Return the (X, Y) coordinate for the center point of the cell that contains the specified text.  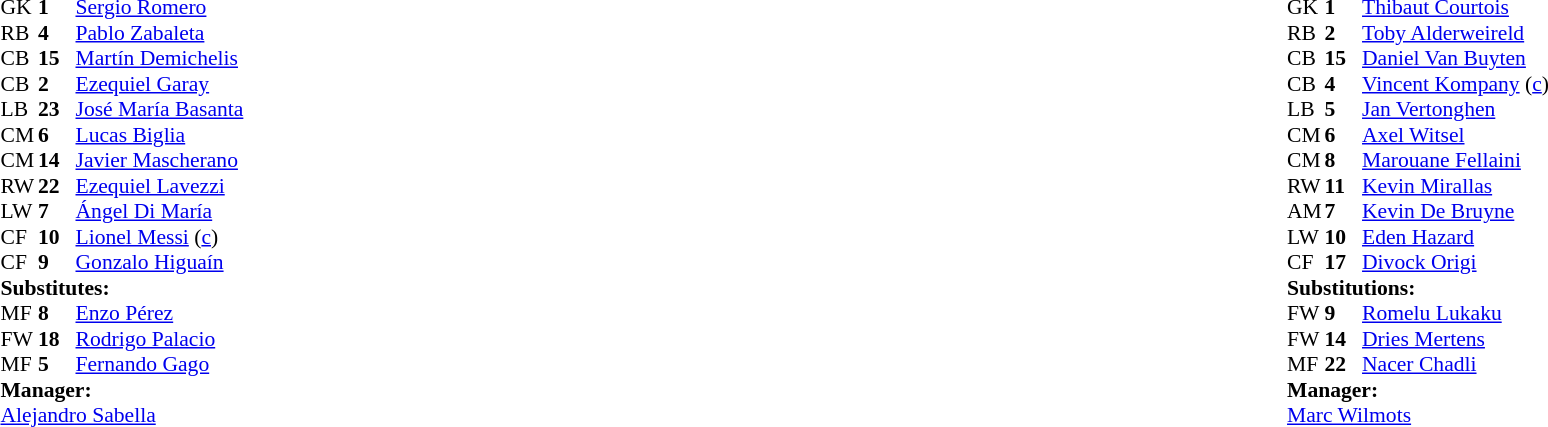
Fernando Gago (160, 365)
Martín Demichelis (160, 59)
11 (1344, 186)
Lionel Messi (c) (160, 237)
Substitutes: (122, 288)
Enzo Pérez (160, 313)
23 (57, 109)
AM (1306, 211)
Lucas Biglia (160, 135)
Rodrigo Palacio (160, 339)
José María Basanta (160, 109)
Ezequiel Lavezzi (160, 186)
18 (57, 339)
Gonzalo Higuaín (160, 263)
Ángel Di María (160, 211)
Ezequiel Garay (160, 84)
17 (1344, 263)
Manager: (122, 390)
Javier Mascherano (160, 161)
Pablo Zabaleta (160, 33)
